Provide the [X, Y] coordinate of the cell's center where the given text is located.  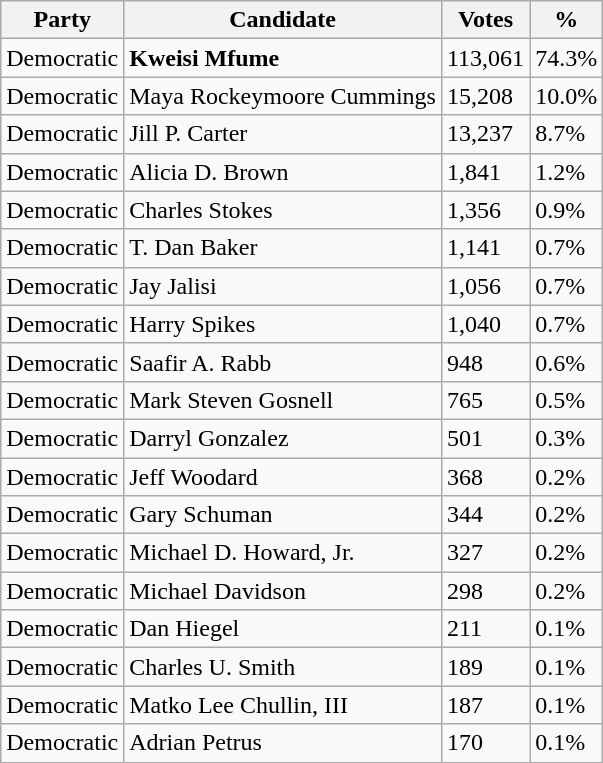
Mark Steven Gosnell [283, 400]
170 [485, 743]
Jay Jalisi [283, 286]
327 [485, 553]
501 [485, 438]
Gary Schuman [283, 515]
0.6% [566, 362]
Votes [485, 20]
Dan Hiegel [283, 629]
15,208 [485, 96]
Michael Davidson [283, 591]
Matko Lee Chullin, III [283, 705]
1,356 [485, 210]
% [566, 20]
13,237 [485, 134]
Adrian Petrus [283, 743]
Maya Rockeymoore Cummings [283, 96]
10.0% [566, 96]
948 [485, 362]
1.2% [566, 172]
T. Dan Baker [283, 248]
Kweisi Mfume [283, 58]
Party [62, 20]
211 [485, 629]
1,040 [485, 324]
Jeff Woodard [283, 477]
1,841 [485, 172]
8.7% [566, 134]
1,056 [485, 286]
Charles Stokes [283, 210]
Charles U. Smith [283, 667]
Candidate [283, 20]
298 [485, 591]
Jill P. Carter [283, 134]
189 [485, 667]
1,141 [485, 248]
187 [485, 705]
74.3% [566, 58]
113,061 [485, 58]
0.5% [566, 400]
Michael D. Howard, Jr. [283, 553]
344 [485, 515]
Darryl Gonzalez [283, 438]
765 [485, 400]
Harry Spikes [283, 324]
368 [485, 477]
Alicia D. Brown [283, 172]
Saafir A. Rabb [283, 362]
0.3% [566, 438]
0.9% [566, 210]
